Locate the cell with the specified text and output its (x, y) center coordinate. 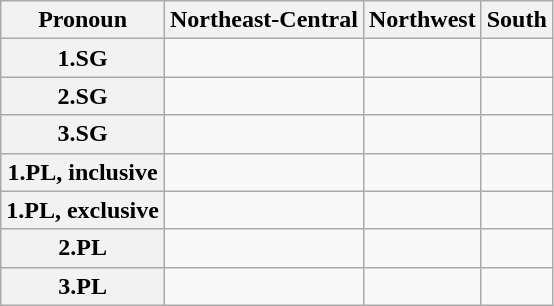
3.SG (83, 134)
1.PL, inclusive (83, 172)
Pronoun (83, 20)
Northeast-Central (264, 20)
Northwest (422, 20)
2.PL (83, 248)
3.PL (83, 286)
2.SG (83, 96)
1.SG (83, 58)
1.PL, exclusive (83, 210)
South (516, 20)
